Return (X, Y) of the center of cell containing provided text 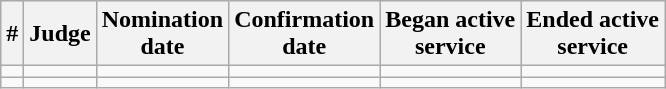
Began activeservice (450, 34)
Ended activeservice (593, 34)
Judge (60, 34)
Nominationdate (162, 34)
# (12, 34)
Confirmationdate (304, 34)
